Provide the (x, y) coordinate of the cell's center where the given text is located.  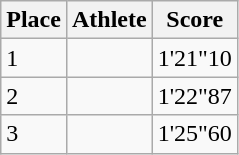
3 (34, 134)
Score (194, 20)
1'22"87 (194, 96)
1'21"10 (194, 58)
1 (34, 58)
Place (34, 20)
Athlete (109, 20)
1'25"60 (194, 134)
2 (34, 96)
